Locate the cell with the specified text and output its (x, y) center coordinate. 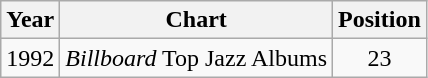
Billboard Top Jazz Albums (196, 58)
Chart (196, 20)
1992 (30, 58)
Year (30, 20)
Position (380, 20)
23 (380, 58)
